Search for the cell housing the specified text and yield its (X, Y) center coordinate. 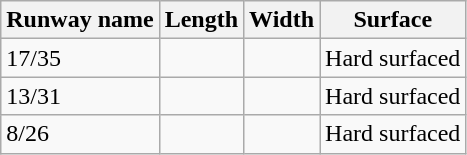
Length (201, 20)
13/31 (80, 96)
17/35 (80, 58)
Surface (393, 20)
Width (282, 20)
8/26 (80, 134)
Runway name (80, 20)
